Detect which cell encompasses the target text, then output its [X, Y] center coordinate. 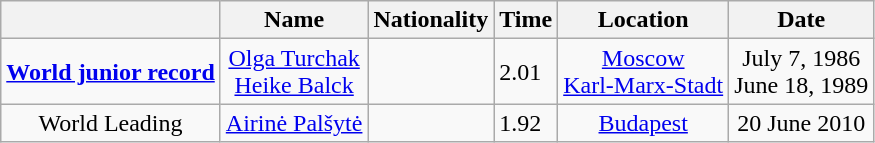
Nationality [431, 20]
1.92 [526, 123]
2.01 [526, 72]
World junior record [111, 72]
20 June 2010 [802, 123]
Location [644, 20]
Name [294, 20]
World Leading [111, 123]
July 7, 1986 June 18, 1989 [802, 72]
Budapest [644, 123]
Airinė Palšytė [294, 123]
Time [526, 20]
Olga Turchak Heike Balck [294, 72]
Date [802, 20]
Moscow Karl-Marx-Stadt [644, 72]
